Find where the given text appears and provide that cell's center as (X, Y) coordinate. 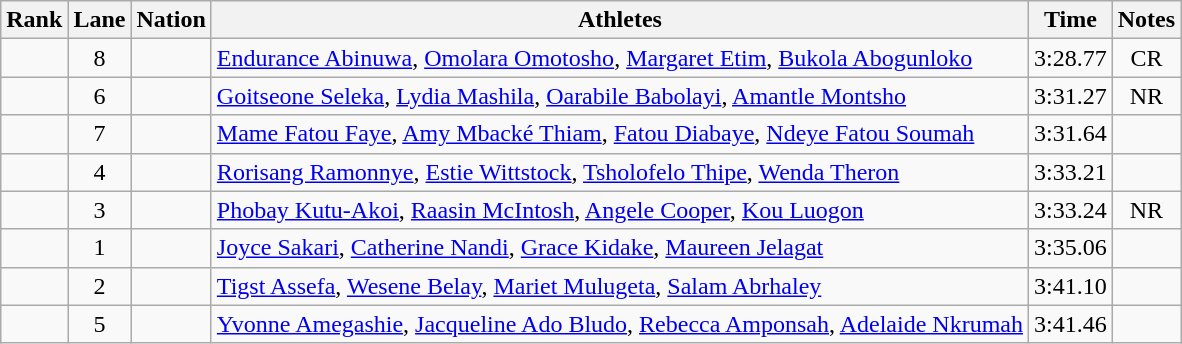
CR (1146, 58)
3:33.24 (1071, 210)
Goitseone Seleka, Lydia Mashila, Oarabile Babolayi, Amantle Montsho (620, 96)
Nation (171, 20)
3 (100, 210)
Joyce Sakari, Catherine Nandi, Grace Kidake, Maureen Jelagat (620, 248)
3:41.46 (1071, 324)
3:28.77 (1071, 58)
5 (100, 324)
4 (100, 172)
3:33.21 (1071, 172)
7 (100, 134)
Rorisang Ramonnye, Estie Wittstock, Tsholofelo Thipe, Wenda Theron (620, 172)
Rank (34, 20)
6 (100, 96)
3:41.10 (1071, 286)
Yvonne Amegashie, Jacqueline Ado Bludo, Rebecca Amponsah, Adelaide Nkrumah (620, 324)
3:31.64 (1071, 134)
Endurance Abinuwa, Omolara Omotosho, Margaret Etim, Bukola Abogunloko (620, 58)
8 (100, 58)
Notes (1146, 20)
3:35.06 (1071, 248)
Lane (100, 20)
2 (100, 286)
1 (100, 248)
Mame Fatou Faye, Amy Mbacké Thiam, Fatou Diabaye, Ndeye Fatou Soumah (620, 134)
Time (1071, 20)
Tigst Assefa, Wesene Belay, Mariet Mulugeta, Salam Abrhaley (620, 286)
3:31.27 (1071, 96)
Phobay Kutu-Akoi, Raasin McIntosh, Angele Cooper, Kou Luogon (620, 210)
Athletes (620, 20)
